Scan for the cell matching the given text and deliver its [x, y] coordinate at center. 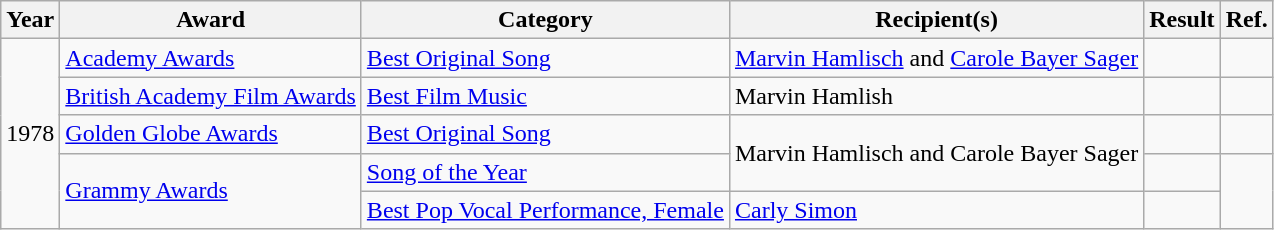
Academy Awards [211, 58]
1978 [30, 134]
Year [30, 20]
Best Film Music [545, 96]
Category [545, 20]
Golden Globe Awards [211, 134]
Carly Simon [936, 210]
Marvin Hamlish [936, 96]
Song of the Year [545, 172]
Grammy Awards [211, 191]
Result [1182, 20]
Best Pop Vocal Performance, Female [545, 210]
British Academy Film Awards [211, 96]
Ref. [1246, 20]
Recipient(s) [936, 20]
Award [211, 20]
